Capture the cell that displays the provided text and extract its [X, Y] central coordinate. 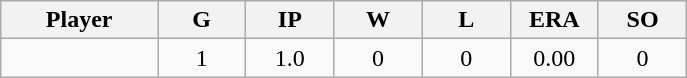
1.0 [290, 58]
W [378, 20]
ERA [554, 20]
L [466, 20]
Player [80, 20]
SO [642, 20]
1 [202, 58]
0.00 [554, 58]
IP [290, 20]
G [202, 20]
